Return the (X, Y) coordinate for the center point of the cell that contains the specified text.  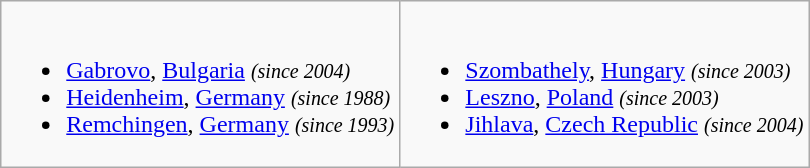
Gabrovo, Bulgaria (since 2004) Heidenheim, Germany (since 1988) Remchingen, Germany (since 1993) (200, 84)
Szombathely, Hungary (since 2003) Leszno, Poland (since 2003) Jihlava, Czech Republic (since 2004) (604, 84)
